From the cell containing the given text, extract its center point as [x, y] coordinate. 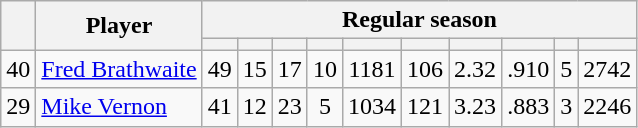
Regular season [420, 20]
29 [18, 107]
1034 [372, 107]
49 [220, 69]
121 [424, 107]
2.32 [476, 69]
40 [18, 69]
Mike Vernon [119, 107]
.883 [528, 107]
41 [220, 107]
3.23 [476, 107]
3 [566, 107]
.910 [528, 69]
15 [254, 69]
Player [119, 26]
12 [254, 107]
106 [424, 69]
2742 [608, 69]
23 [290, 107]
17 [290, 69]
2246 [608, 107]
1181 [372, 69]
Fred Brathwaite [119, 69]
10 [324, 69]
